Provide the [x, y] coordinate of the cell's center where the given text is located.  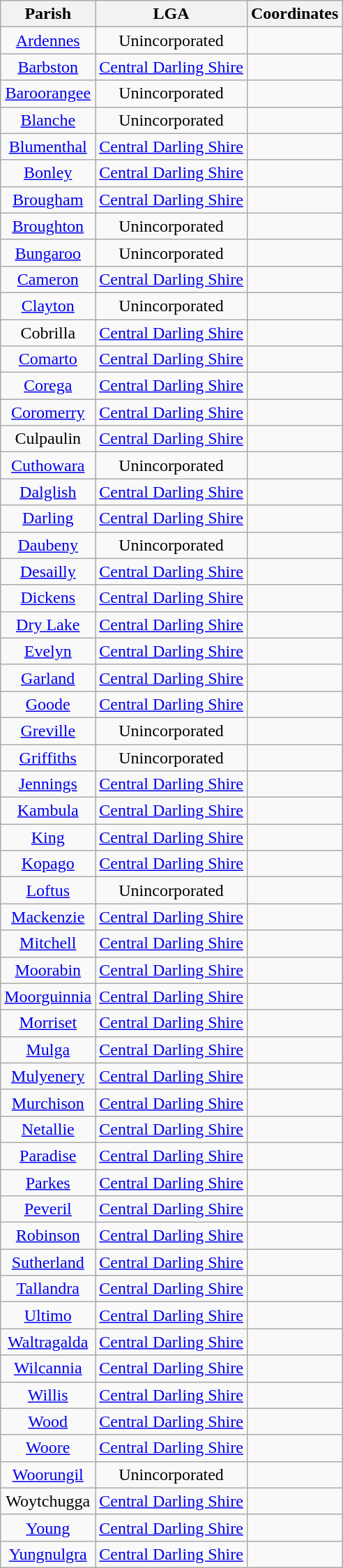
Blanche [48, 120]
Goode [48, 704]
Netallie [48, 1129]
Moorabin [48, 970]
Broughton [48, 226]
Paradise [48, 1156]
Ardennes [48, 40]
Wilcannia [48, 1368]
Mulyenery [48, 1076]
Sutherland [48, 1262]
Coromerry [48, 412]
Kopago [48, 864]
Mackenzie [48, 917]
Mulga [48, 1050]
Cobrilla [48, 333]
Greville [48, 731]
Parish [48, 14]
Peveril [48, 1209]
Loftus [48, 890]
Parkes [48, 1183]
Garland [48, 678]
Cuthowara [48, 465]
Dry Lake [48, 625]
LGA [171, 14]
Coordinates [294, 14]
Desailly [48, 572]
Dalglish [48, 492]
Woorungil [48, 1474]
Blumenthal [48, 147]
Woytchugga [48, 1501]
Dickens [48, 598]
Wood [48, 1421]
King [48, 837]
Waltragalda [48, 1342]
Ultimo [48, 1315]
Moorguinnia [48, 996]
Barbston [48, 67]
Yungnulgra [48, 1554]
Cameron [48, 279]
Evelyn [48, 651]
Morriset [48, 1023]
Brougham [48, 200]
Tallandra [48, 1289]
Murchison [48, 1103]
Robinson [48, 1236]
Clayton [48, 306]
Comarto [48, 359]
Mitchell [48, 943]
Jennings [48, 784]
Bungaroo [48, 253]
Woore [48, 1448]
Griffiths [48, 757]
Culpaulin [48, 439]
Bonley [48, 173]
Kambula [48, 811]
Baroorangee [48, 94]
Corega [48, 386]
Young [48, 1528]
Willis [48, 1395]
Darling [48, 518]
Daubeny [48, 545]
